For the text-containing cell, return its midpoint in [x, y] coordinate format. 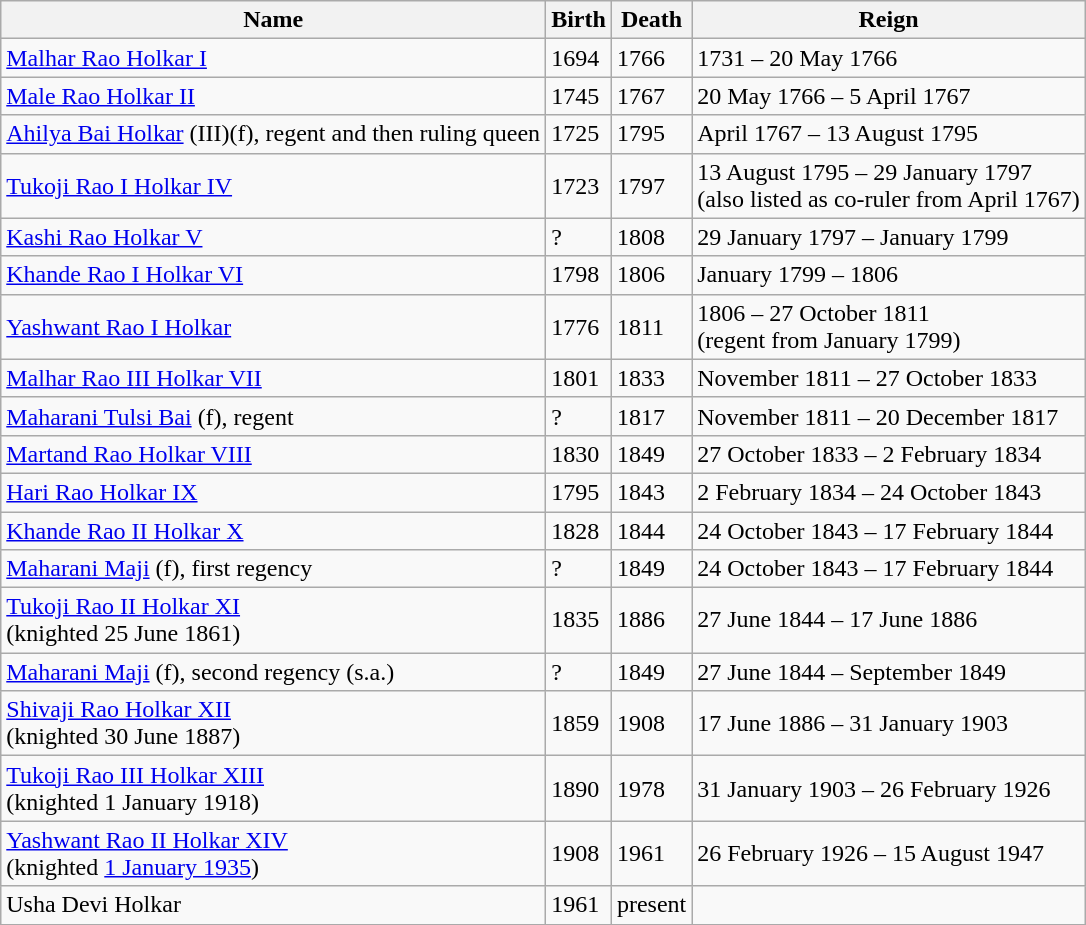
1828 [579, 531]
1843 [651, 492]
Martand Rao Holkar VIII [274, 454]
Reign [889, 20]
2 February 1834 – 24 October 1843 [889, 492]
Usha Devi Holkar [274, 905]
1830 [579, 454]
1725 [579, 134]
1745 [579, 96]
27 October 1833 – 2 February 1834 [889, 454]
Kashi Rao Holkar V [274, 237]
1890 [579, 788]
17 June 1886 – 31 January 1903 [889, 724]
1811 [651, 326]
1978 [651, 788]
April 1767 – 13 August 1795 [889, 134]
1801 [579, 378]
Hari Rao Holkar IX [274, 492]
January 1799 – 1806 [889, 275]
Death [651, 20]
Tukoji Rao I Holkar IV [274, 186]
Maharani Maji (f), first regency [274, 569]
Ahilya Bai Holkar (III)(f), regent and then ruling queen [274, 134]
1776 [579, 326]
Malhar Rao III Holkar VII [274, 378]
Malhar Rao Holkar I [274, 58]
1835 [579, 620]
1723 [579, 186]
27 June 1844 – September 1849 [889, 672]
31 January 1903 – 26 February 1926 [889, 788]
Yashwant Rao I Holkar [274, 326]
Shivaji Rao Holkar XII(knighted 30 June 1887) [274, 724]
Tukoji Rao III Holkar XIII(knighted 1 January 1918) [274, 788]
1766 [651, 58]
Tukoji Rao II Holkar XI(knighted 25 June 1861) [274, 620]
Name [274, 20]
Maharani Tulsi Bai (f), regent [274, 416]
Khande Rao I Holkar VI [274, 275]
1767 [651, 96]
29 January 1797 – January 1799 [889, 237]
Yashwant Rao II Holkar XIV(knighted 1 January 1935) [274, 854]
Birth [579, 20]
Khande Rao II Holkar X [274, 531]
Male Rao Holkar II [274, 96]
1806 – 27 October 1811(regent from January 1799) [889, 326]
1806 [651, 275]
1886 [651, 620]
1844 [651, 531]
November 1811 – 20 December 1817 [889, 416]
November 1811 – 27 October 1833 [889, 378]
present [651, 905]
20 May 1766 – 5 April 1767 [889, 96]
1833 [651, 378]
27 June 1844 – 17 June 1886 [889, 620]
13 August 1795 – 29 January 1797(also listed as co-ruler from April 1767) [889, 186]
Maharani Maji (f), second regency (s.a.) [274, 672]
1859 [579, 724]
1817 [651, 416]
1694 [579, 58]
1808 [651, 237]
1731 – 20 May 1766 [889, 58]
26 February 1926 – 15 August 1947 [889, 854]
1798 [579, 275]
1797 [651, 186]
